Locate the cell with the specified text and output its (x, y) center coordinate. 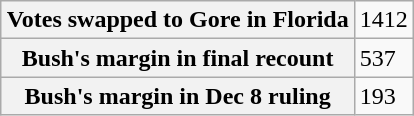
Bush's margin in final recount (178, 58)
Votes swapped to Gore in Florida (178, 20)
Bush's margin in Dec 8 ruling (178, 96)
537 (384, 58)
1412 (384, 20)
193 (384, 96)
